Extract the (x, y) coordinate from the center of the cell holding the provided text.  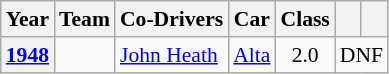
John Heath (172, 55)
Car (252, 19)
Team (84, 19)
Co-Drivers (172, 19)
Alta (252, 55)
Class (304, 19)
1948 (28, 55)
DNF (362, 55)
Year (28, 19)
2.0 (304, 55)
